Extract the [X, Y] coordinate from the center of the cell holding the provided text.  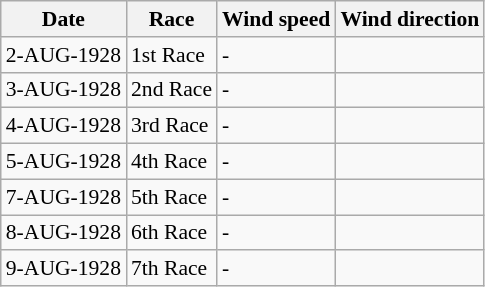
8-AUG-1928 [64, 233]
Race [172, 19]
6th Race [172, 233]
2-AUG-1928 [64, 55]
2nd Race [172, 90]
4th Race [172, 162]
7th Race [172, 269]
7-AUG-1928 [64, 197]
4-AUG-1928 [64, 126]
5th Race [172, 197]
3-AUG-1928 [64, 90]
9-AUG-1928 [64, 269]
Date [64, 19]
3rd Race [172, 126]
1st Race [172, 55]
Wind speed [276, 19]
Wind direction [410, 19]
5-AUG-1928 [64, 162]
